Return [x, y] of the center of cell containing provided text 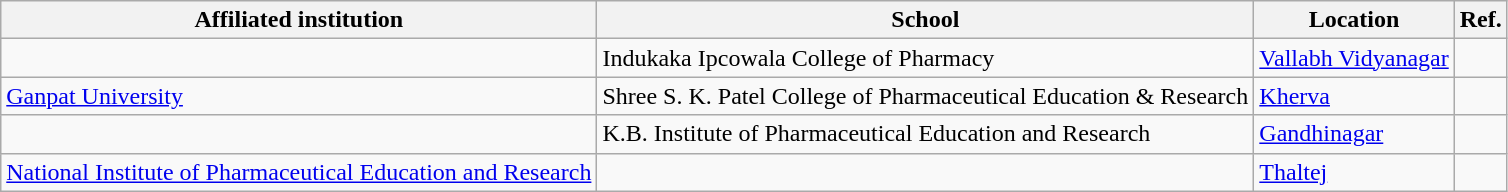
Ref. [1480, 20]
Location [1354, 20]
Ganpat University [299, 96]
Gandhinagar [1354, 134]
K.B. Institute of Pharmaceutical Education and Research [926, 134]
Shree S. K. Patel College of Pharmaceutical Education & Research [926, 96]
Vallabh Vidyanagar [1354, 58]
Thaltej [1354, 172]
School [926, 20]
Affiliated institution [299, 20]
Indukaka Ipcowala College of Pharmacy [926, 58]
Kherva [1354, 96]
National Institute of Pharmaceutical Education and Research [299, 172]
